Return (X, Y) of the center of cell containing provided text 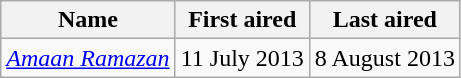
8 August 2013 (384, 58)
Amaan Ramazan (88, 58)
First aired (242, 20)
11 July 2013 (242, 58)
Last aired (384, 20)
Name (88, 20)
